Capture the cell that displays the provided text and extract its (x, y) central coordinate. 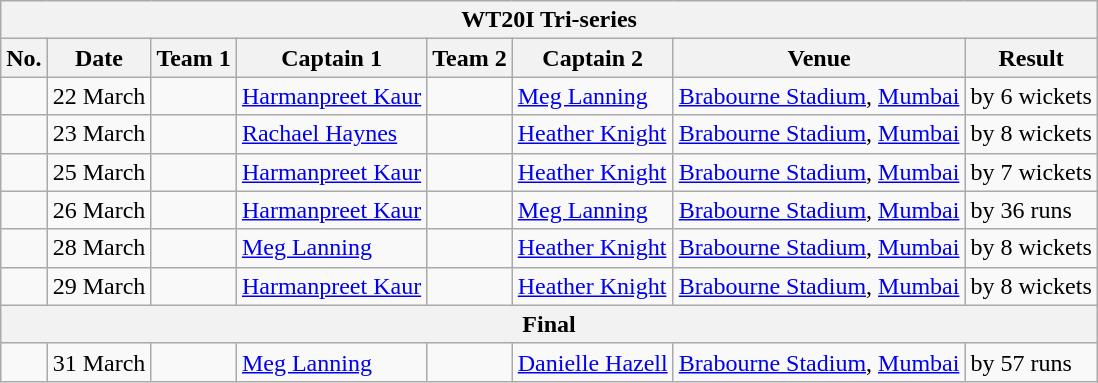
22 March (99, 96)
Final (550, 324)
29 March (99, 286)
Result (1031, 58)
28 March (99, 248)
25 March (99, 172)
23 March (99, 134)
Team 2 (470, 58)
Captain 1 (331, 58)
Captain 2 (592, 58)
by 6 wickets (1031, 96)
by 36 runs (1031, 210)
Danielle Hazell (592, 362)
Team 1 (194, 58)
No. (24, 58)
Rachael Haynes (331, 134)
31 March (99, 362)
by 7 wickets (1031, 172)
WT20I Tri-series (550, 20)
26 March (99, 210)
by 57 runs (1031, 362)
Venue (819, 58)
Date (99, 58)
